Provide the [x, y] coordinate of the cell's center where the given text is located.  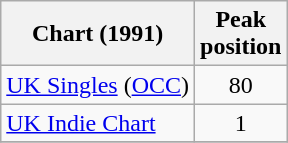
Chart (1991) [98, 34]
UK Indie Chart [98, 123]
Peakposition [241, 34]
80 [241, 85]
UK Singles (OCC) [98, 85]
1 [241, 123]
